Locate the cell with the specified text and output its (X, Y) center coordinate. 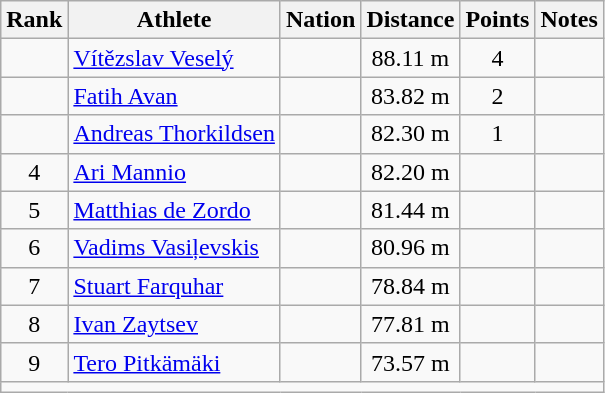
Stuart Farquhar (174, 286)
Distance (410, 20)
Nation (320, 20)
Notes (569, 20)
Points (498, 20)
78.84 m (410, 286)
Ivan Zaytsev (174, 324)
Andreas Thorkildsen (174, 134)
80.96 m (410, 248)
81.44 m (410, 210)
Rank (34, 20)
5 (34, 210)
83.82 m (410, 96)
Matthias de Zordo (174, 210)
7 (34, 286)
Ari Mannio (174, 172)
6 (34, 248)
82.30 m (410, 134)
73.57 m (410, 362)
Athlete (174, 20)
82.20 m (410, 172)
Vadims Vasiļevskis (174, 248)
77.81 m (410, 324)
Tero Pitkämäki (174, 362)
Fatih Avan (174, 96)
2 (498, 96)
Vítězslav Veselý (174, 58)
88.11 m (410, 58)
9 (34, 362)
1 (498, 134)
8 (34, 324)
